Find where the given text appears and provide that cell's center as [x, y] coordinate. 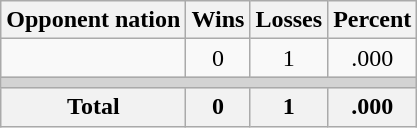
Losses [289, 20]
Total [94, 107]
Opponent nation [94, 20]
Wins [218, 20]
Percent [372, 20]
